Pinpoint the cell where the given text exists, returning its (X, Y) midpoint coordinate. 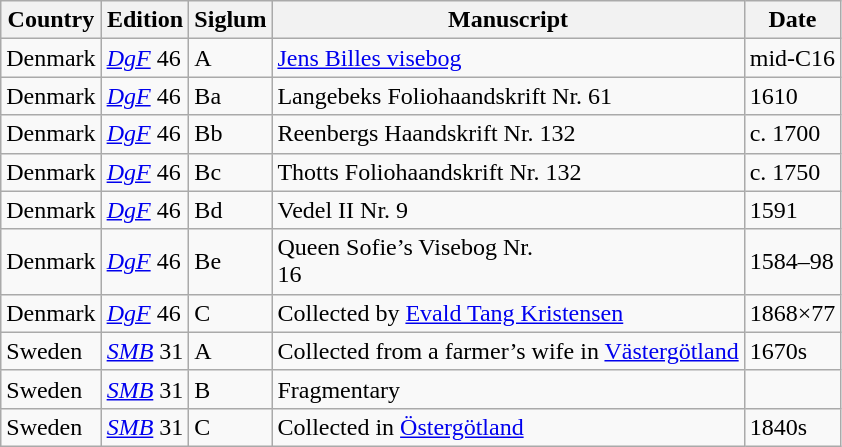
Queen Sofie’s Visebog Nr.16 (508, 262)
Date (792, 20)
Edition (145, 20)
Manuscript (508, 20)
Jens Billes visebog (508, 58)
Thotts Foliohaandskrift Nr. 132 (508, 172)
Siglum (230, 20)
1610 (792, 96)
Bb (230, 134)
Country (51, 20)
1591 (792, 210)
Vedel II Nr. 9 (508, 210)
Collected by Evald Tang Kristensen (508, 313)
mid-C16 (792, 58)
Langebeks Foliohaandskrift Nr. 61 (508, 96)
Bc (230, 172)
Ba (230, 96)
c. 1750 (792, 172)
1868×77 (792, 313)
Fragmentary (508, 389)
Bd (230, 210)
1670s (792, 351)
Reenbergs Haandskrift Nr. 132 (508, 134)
1840s (792, 427)
Collected in Östergötland (508, 427)
Collected from a farmer’s wife in Västergötland (508, 351)
c. 1700 (792, 134)
Be (230, 262)
B (230, 389)
1584–98 (792, 262)
